Extract the (x, y) coordinate from the center of the cell holding the provided text.  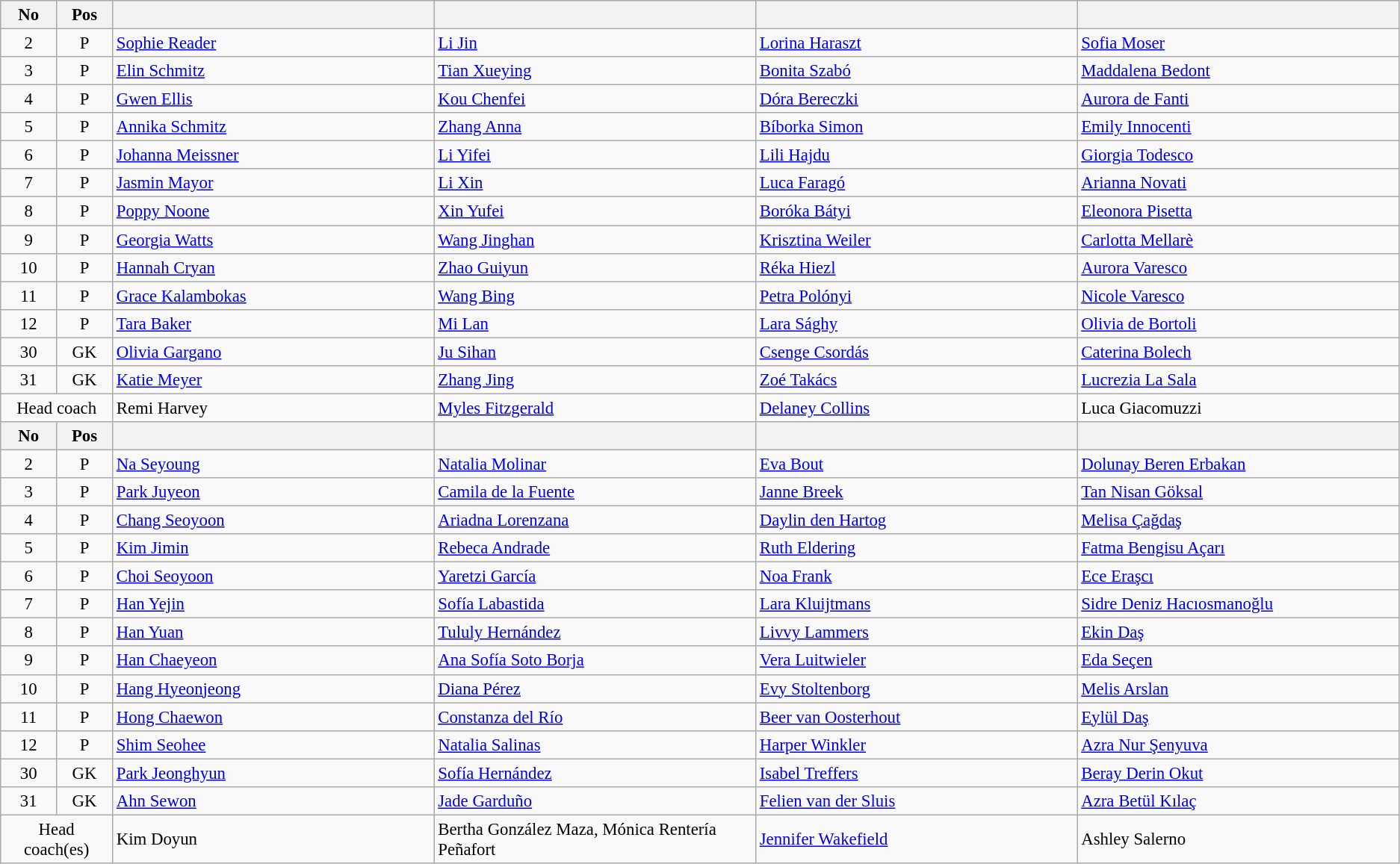
Tian Xueying (595, 71)
Lili Hajdu (916, 155)
Shim Seohee (273, 745)
Constanza del Río (595, 717)
Tululy Hernández (595, 633)
Fatma Bengisu Açarı (1239, 548)
Sofía Labastida (595, 604)
Tan Nisan Göksal (1239, 492)
Wang Jinghan (595, 240)
Vera Luitwieler (916, 661)
Carlotta Mellarè (1239, 240)
Head coach (57, 408)
Sidre Deniz Hacıosmanoğlu (1239, 604)
Ece Eraşcı (1239, 576)
Ju Sihan (595, 352)
Azra Betül Kılaç (1239, 801)
Delaney Collins (916, 408)
Livvy Lammers (916, 633)
Melisa Çağdaş (1239, 520)
Grace Kalambokas (273, 296)
Evy Stoltenborg (916, 689)
Daylin den Hartog (916, 520)
Jennifer Wakefield (916, 839)
Mi Lan (595, 323)
Park Juyeon (273, 492)
Eleonora Pisetta (1239, 211)
Kim Doyun (273, 839)
Xin Yufei (595, 211)
Lucrezia La Sala (1239, 380)
Eva Bout (916, 464)
Gwen Ellis (273, 99)
Melis Arslan (1239, 689)
Na Seyoung (273, 464)
Zhang Jing (595, 380)
Boróka Bátyi (916, 211)
Elin Schmitz (273, 71)
Choi Seoyoon (273, 576)
Diana Pérez (595, 689)
Dóra Bereczki (916, 99)
Beer van Oosterhout (916, 717)
Kim Jimin (273, 548)
Giorgia Todesco (1239, 155)
Luca Faragó (916, 183)
Zoé Takács (916, 380)
Aurora Varesco (1239, 267)
Johanna Meissner (273, 155)
Annika Schmitz (273, 127)
Poppy Noone (273, 211)
Hong Chaewon (273, 717)
Katie Meyer (273, 380)
Georgia Watts (273, 240)
Ariadna Lorenzana (595, 520)
Remi Harvey (273, 408)
Head coach(es) (57, 839)
Hannah Cryan (273, 267)
Lara Kluijtmans (916, 604)
Petra Polónyi (916, 296)
Eylül Daş (1239, 717)
Felien van der Sluis (916, 801)
Emily Innocenti (1239, 127)
Tara Baker (273, 323)
Jasmin Mayor (273, 183)
Ruth Eldering (916, 548)
Eda Seçen (1239, 661)
Sofía Hernández (595, 773)
Han Yejin (273, 604)
Janne Breek (916, 492)
Ahn Sewon (273, 801)
Lara Sághy (916, 323)
Krisztina Weiler (916, 240)
Myles Fitzgerald (595, 408)
Olivia de Bortoli (1239, 323)
Ekin Daş (1239, 633)
Kou Chenfei (595, 99)
Li Xin (595, 183)
Azra Nur Şenyuva (1239, 745)
Han Yuan (273, 633)
Sophie Reader (273, 43)
Park Jeonghyun (273, 773)
Csenge Csordás (916, 352)
Wang Bing (595, 296)
Bertha González Maza, Mónica Rentería Peñafort (595, 839)
Chang Seoyoon (273, 520)
Jade Garduño (595, 801)
Li Jin (595, 43)
Beray Derin Okut (1239, 773)
Arianna Novati (1239, 183)
Noa Frank (916, 576)
Han Chaeyeon (273, 661)
Li Yifei (595, 155)
Ashley Salerno (1239, 839)
Natalia Salinas (595, 745)
Harper Winkler (916, 745)
Maddalena Bedont (1239, 71)
Isabel Treffers (916, 773)
Réka Hiezl (916, 267)
Bíborka Simon (916, 127)
Luca Giacomuzzi (1239, 408)
Bonita Szabó (916, 71)
Caterina Bolech (1239, 352)
Rebeca Andrade (595, 548)
Natalia Molinar (595, 464)
Zhang Anna (595, 127)
Nicole Varesco (1239, 296)
Ana Sofía Soto Borja (595, 661)
Olivia Gargano (273, 352)
Sofia Moser (1239, 43)
Hang Hyeonjeong (273, 689)
Zhao Guiyun (595, 267)
Dolunay Beren Erbakan (1239, 464)
Yaretzi García (595, 576)
Aurora de Fanti (1239, 99)
Lorina Haraszt (916, 43)
Camila de la Fuente (595, 492)
